Detect which cell encompasses the target text, then output its [X, Y] center coordinate. 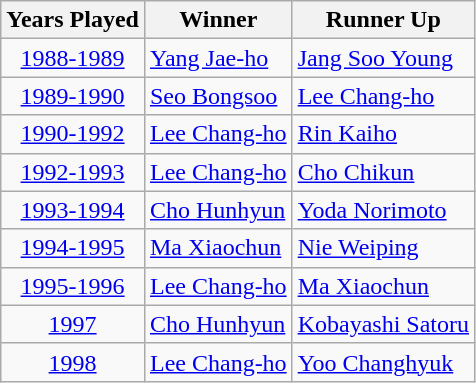
Yang Jae-ho [218, 58]
1989-1990 [73, 96]
Nie Weiping [383, 248]
Yoda Norimoto [383, 210]
1988-1989 [73, 58]
1997 [73, 324]
1994-1995 [73, 248]
Kobayashi Satoru [383, 324]
Cho Chikun [383, 172]
Seo Bongsoo [218, 96]
1993-1994 [73, 210]
1990-1992 [73, 134]
1995-1996 [73, 286]
Jang Soo Young [383, 58]
Runner Up [383, 20]
1998 [73, 362]
1992-1993 [73, 172]
Yoo Changhyuk [383, 362]
Winner [218, 20]
Years Played [73, 20]
Rin Kaiho [383, 134]
